Pinpoint the cell where the given text exists, returning its [X, Y] midpoint coordinate. 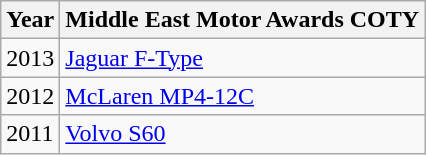
McLaren MP4-12C [242, 96]
2013 [30, 58]
Year [30, 20]
2012 [30, 96]
2011 [30, 134]
Jaguar F-Type [242, 58]
Middle East Motor Awards COTY [242, 20]
Volvo S60 [242, 134]
